Search for the cell housing the specified text and yield its (x, y) center coordinate. 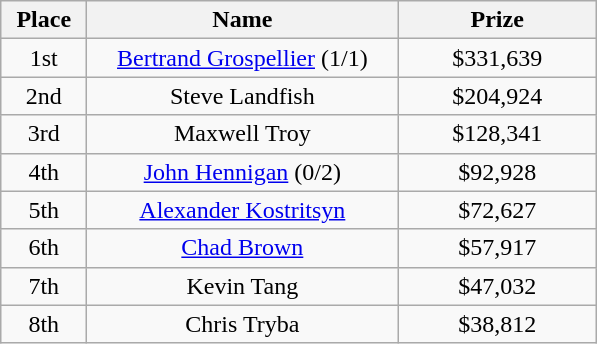
Maxwell Troy (242, 134)
$72,627 (498, 210)
Chad Brown (242, 248)
1st (44, 58)
2nd (44, 96)
6th (44, 248)
$47,032 (498, 286)
Steve Landfish (242, 96)
$204,924 (498, 96)
8th (44, 324)
John Hennigan (0/2) (242, 172)
$57,917 (498, 248)
Chris Tryba (242, 324)
5th (44, 210)
3rd (44, 134)
4th (44, 172)
Place (44, 20)
$92,928 (498, 172)
7th (44, 286)
Alexander Kostritsyn (242, 210)
Bertrand Grospellier (1/1) (242, 58)
$128,341 (498, 134)
$331,639 (498, 58)
Name (242, 20)
Prize (498, 20)
Kevin Tang (242, 286)
$38,812 (498, 324)
